Return the [X, Y] coordinate for the center point of the cell that contains the specified text.  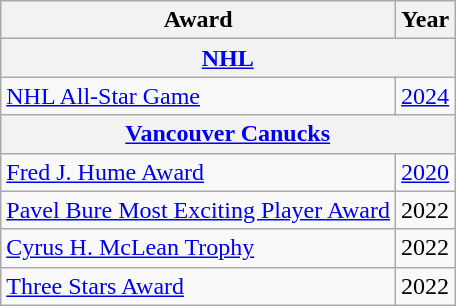
2024 [426, 96]
Pavel Bure Most Exciting Player Award [198, 210]
Cyrus H. McLean Trophy [198, 248]
Vancouver Canucks [228, 134]
Year [426, 20]
Award [198, 20]
Three Stars Award [198, 286]
NHL [228, 58]
NHL All-Star Game [198, 96]
Fred J. Hume Award [198, 172]
2020 [426, 172]
